Return [X, Y] of the center of cell containing provided text 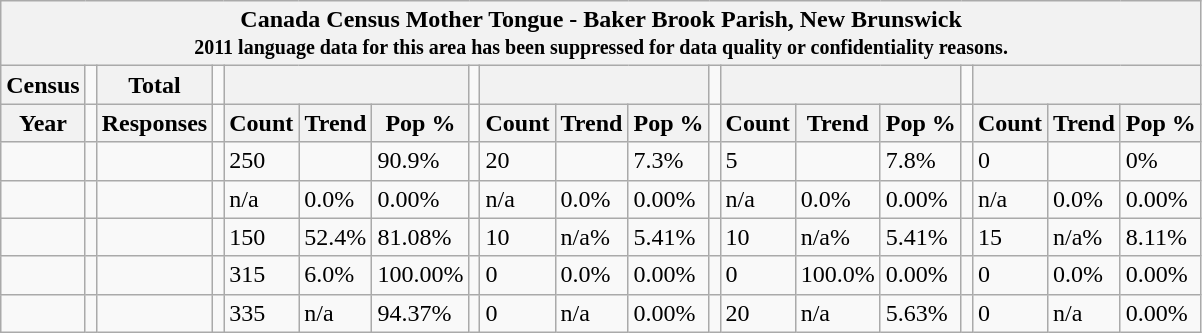
94.37% [420, 313]
5 [758, 161]
8.11% [1160, 237]
150 [262, 237]
335 [262, 313]
52.4% [336, 237]
100.0% [838, 275]
15 [1010, 237]
250 [262, 161]
Census [43, 85]
Total [154, 85]
Year [43, 123]
5.63% [920, 313]
7.8% [920, 161]
90.9% [420, 161]
Responses [154, 123]
0% [1160, 161]
315 [262, 275]
100.00% [420, 275]
7.3% [668, 161]
6.0% [336, 275]
81.08% [420, 237]
